Detect which cell encompasses the target text, then output its [X, Y] center coordinate. 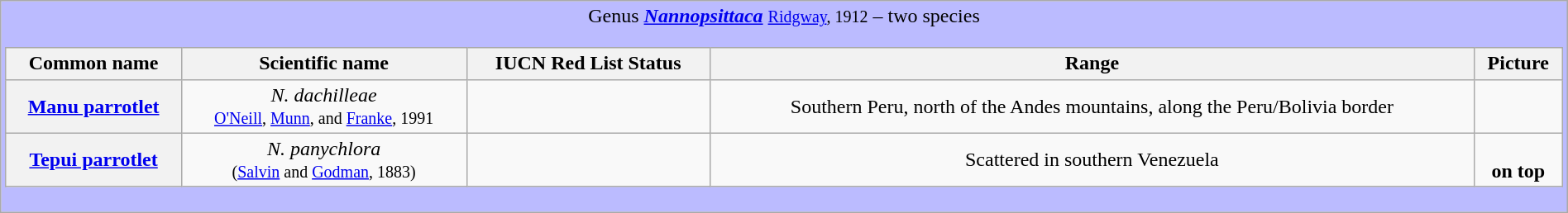
Manu parrotlet [93, 106]
Range [1092, 64]
Scattered in southern Venezuela [1092, 160]
on top [1518, 160]
Scientific name [324, 64]
Picture [1518, 64]
N. panychlora (Salvin and Godman, 1883) [324, 160]
Common name [93, 64]
IUCN Red List Status [588, 64]
Tepui parrotlet [93, 160]
N. dachilleae O'Neill, Munn, and Franke, 1991 [324, 106]
Southern Peru, north of the Andes mountains, along the Peru/Bolivia border [1092, 106]
